Pinpoint the cell where the given text exists, returning its [x, y] midpoint coordinate. 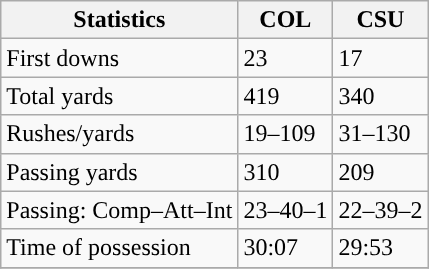
19–109 [286, 134]
Total yards [120, 96]
340 [380, 96]
Rushes/yards [120, 134]
22–39–2 [380, 210]
COL [286, 20]
209 [380, 172]
23 [286, 58]
Passing: Comp–Att–Int [120, 210]
30:07 [286, 248]
CSU [380, 20]
310 [286, 172]
Statistics [120, 20]
29:53 [380, 248]
23–40–1 [286, 210]
419 [286, 96]
31–130 [380, 134]
Passing yards [120, 172]
Time of possession [120, 248]
17 [380, 58]
First downs [120, 58]
